Output the [x, y] coordinate of the center of the cell containing the given text.  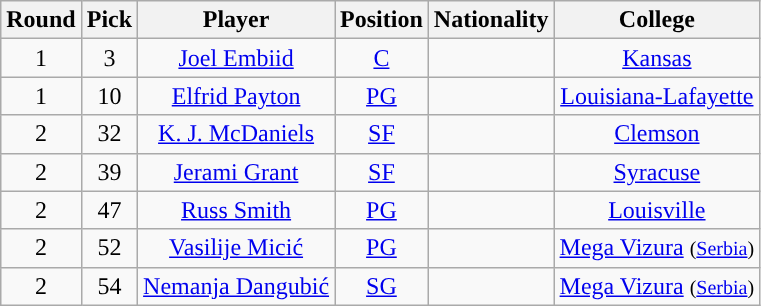
54 [109, 286]
39 [109, 172]
10 [109, 96]
Vasilije Micić [236, 248]
3 [109, 58]
52 [109, 248]
Nationality [491, 20]
SG [382, 286]
Jerami Grant [236, 172]
Russ Smith [236, 210]
Pick [109, 20]
47 [109, 210]
Round [41, 20]
College [657, 20]
32 [109, 134]
Louisville [657, 210]
Elfrid Payton [236, 96]
Position [382, 20]
C [382, 58]
Joel Embiid [236, 58]
Nemanja Dangubić [236, 286]
K. J. McDaniels [236, 134]
Player [236, 20]
Clemson [657, 134]
Louisiana-Lafayette [657, 96]
Syracuse [657, 172]
Kansas [657, 58]
